Capture the cell that displays the provided text and extract its (X, Y) central coordinate. 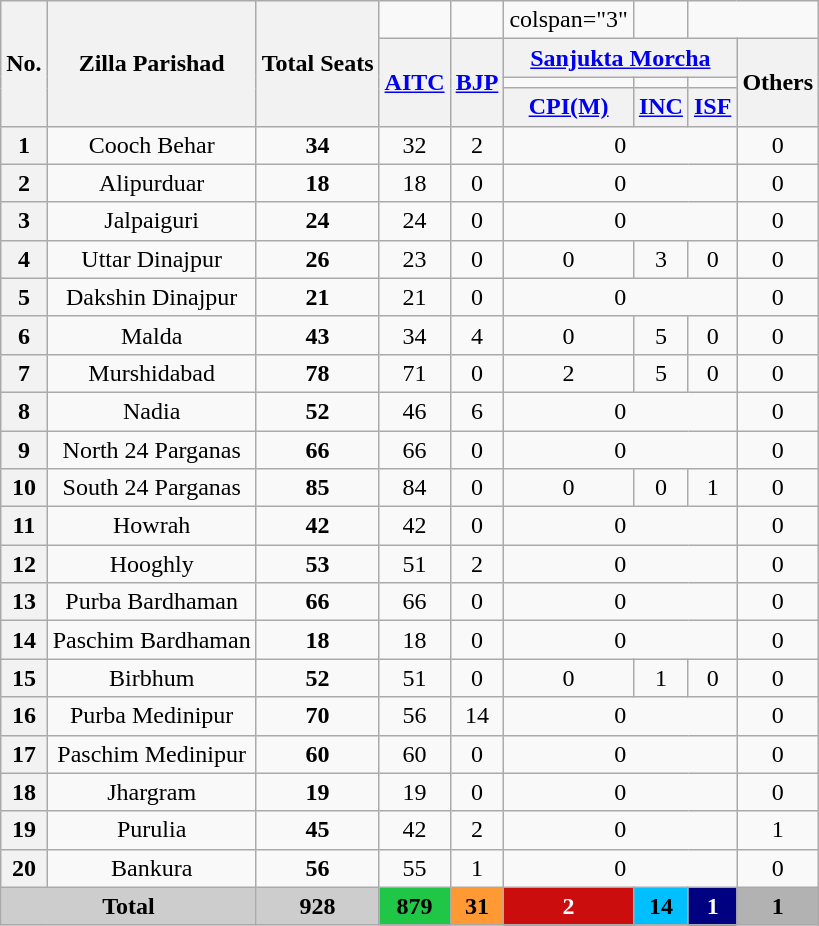
55 (414, 868)
10 (24, 488)
15 (24, 678)
Howrah (152, 526)
26 (318, 259)
Purba Medinipur (152, 716)
23 (414, 259)
45 (318, 830)
Uttar Dinajpur (152, 259)
84 (414, 488)
9 (24, 449)
20 (24, 868)
Paschim Bardhaman (152, 640)
Nadia (152, 411)
53 (318, 564)
No. (24, 64)
46 (414, 411)
South 24 Parganas (152, 488)
Purba Bardhaman (152, 602)
Zilla Parishad (152, 64)
North 24 Parganas (152, 449)
Sanjukta Morcha (620, 58)
71 (414, 373)
Total Seats (318, 64)
Paschim Medinipur (152, 754)
32 (414, 145)
70 (318, 716)
Purulia (152, 830)
928 (318, 906)
16 (24, 716)
85 (318, 488)
Others (778, 82)
Total (128, 906)
Bankura (152, 868)
ISF (712, 107)
Cooch Behar (152, 145)
7 (24, 373)
Jalpaiguri (152, 221)
BJP (477, 82)
12 (24, 564)
Jhargram (152, 792)
43 (318, 335)
8 (24, 411)
Alipurduar (152, 183)
17 (24, 754)
13 (24, 602)
Birbhum (152, 678)
Hooghly (152, 564)
colspan="3" (569, 20)
78 (318, 373)
879 (414, 906)
31 (477, 906)
Malda (152, 335)
AITC (414, 82)
CPI(M) (569, 107)
Dakshin Dinajpur (152, 297)
11 (24, 526)
INC (660, 107)
Murshidabad (152, 373)
